Scan for the cell matching the given text and deliver its [X, Y] coordinate at center. 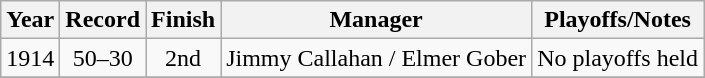
50–30 [103, 58]
Manager [376, 20]
Playoffs/Notes [618, 20]
No playoffs held [618, 58]
1914 [30, 58]
Record [103, 20]
Year [30, 20]
Jimmy Callahan / Elmer Gober [376, 58]
2nd [184, 58]
Finish [184, 20]
